Detect which cell encompasses the target text, then output its (X, Y) center coordinate. 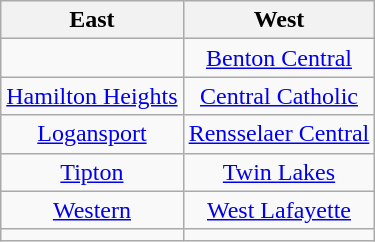
Tipton (92, 172)
Logansport (92, 134)
Western (92, 210)
West Lafayette (279, 210)
Twin Lakes (279, 172)
East (92, 20)
Hamilton Heights (92, 96)
Rensselaer Central (279, 134)
Benton Central (279, 58)
Central Catholic (279, 96)
West (279, 20)
